Provide the (X, Y) coordinate of the cell's center where the given text is located.  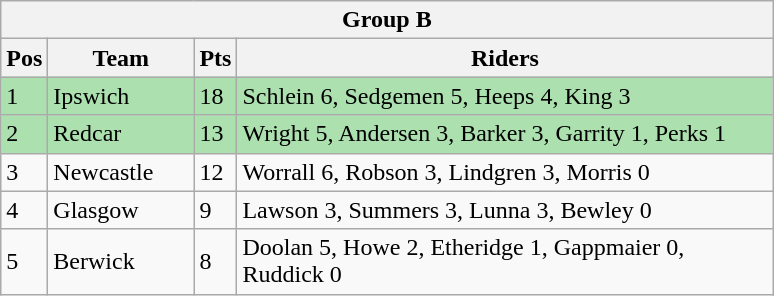
Berwick (121, 262)
Wright 5, Andersen 3, Barker 3, Garrity 1, Perks 1 (505, 134)
Worrall 6, Robson 3, Lindgren 3, Morris 0 (505, 172)
Group B (387, 20)
Riders (505, 58)
12 (216, 172)
Team (121, 58)
Ipswich (121, 96)
5 (24, 262)
3 (24, 172)
13 (216, 134)
Doolan 5, Howe 2, Etheridge 1, Gappmaier 0, Ruddick 0 (505, 262)
Pts (216, 58)
Newcastle (121, 172)
Redcar (121, 134)
Schlein 6, Sedgemen 5, Heeps 4, King 3 (505, 96)
8 (216, 262)
1 (24, 96)
Pos (24, 58)
9 (216, 210)
Glasgow (121, 210)
4 (24, 210)
2 (24, 134)
18 (216, 96)
Lawson 3, Summers 3, Lunna 3, Bewley 0 (505, 210)
